Locate the cell with the specified text and output its [x, y] center coordinate. 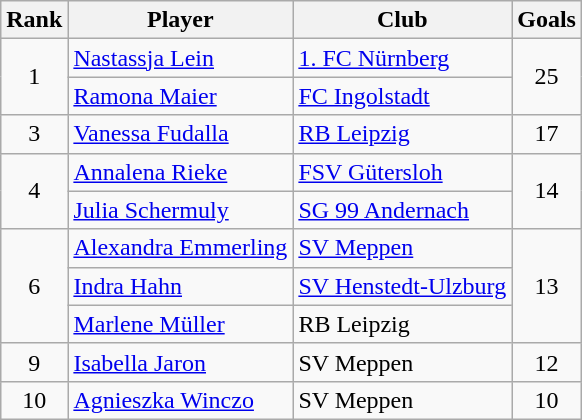
25 [547, 77]
Ramona Maier [180, 96]
1. FC Nürnberg [402, 58]
13 [547, 286]
14 [547, 191]
Goals [547, 20]
3 [34, 134]
9 [34, 362]
12 [547, 362]
SG 99 Andernach [402, 210]
SV Henstedt-Ulzburg [402, 286]
Julia Schermuly [180, 210]
Indra Hahn [180, 286]
1 [34, 77]
6 [34, 286]
17 [547, 134]
4 [34, 191]
Rank [34, 20]
Annalena Rieke [180, 172]
Nastassja Lein [180, 58]
Isabella Jaron [180, 362]
Vanessa Fudalla [180, 134]
Agnieszka Winczo [180, 400]
FSV Gütersloh [402, 172]
Marlene Müller [180, 324]
Player [180, 20]
FC Ingolstadt [402, 96]
Alexandra Emmerling [180, 248]
Club [402, 20]
